For the text-containing cell, return its midpoint in (x, y) coordinate format. 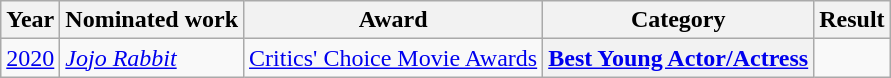
Critics' Choice Movie Awards (394, 58)
Jojo Rabbit (152, 58)
2020 (30, 58)
Best Young Actor/Actress (678, 58)
Nominated work (152, 20)
Award (394, 20)
Year (30, 20)
Category (678, 20)
Result (852, 20)
